Locate the cell with the specified text and output its [x, y] center coordinate. 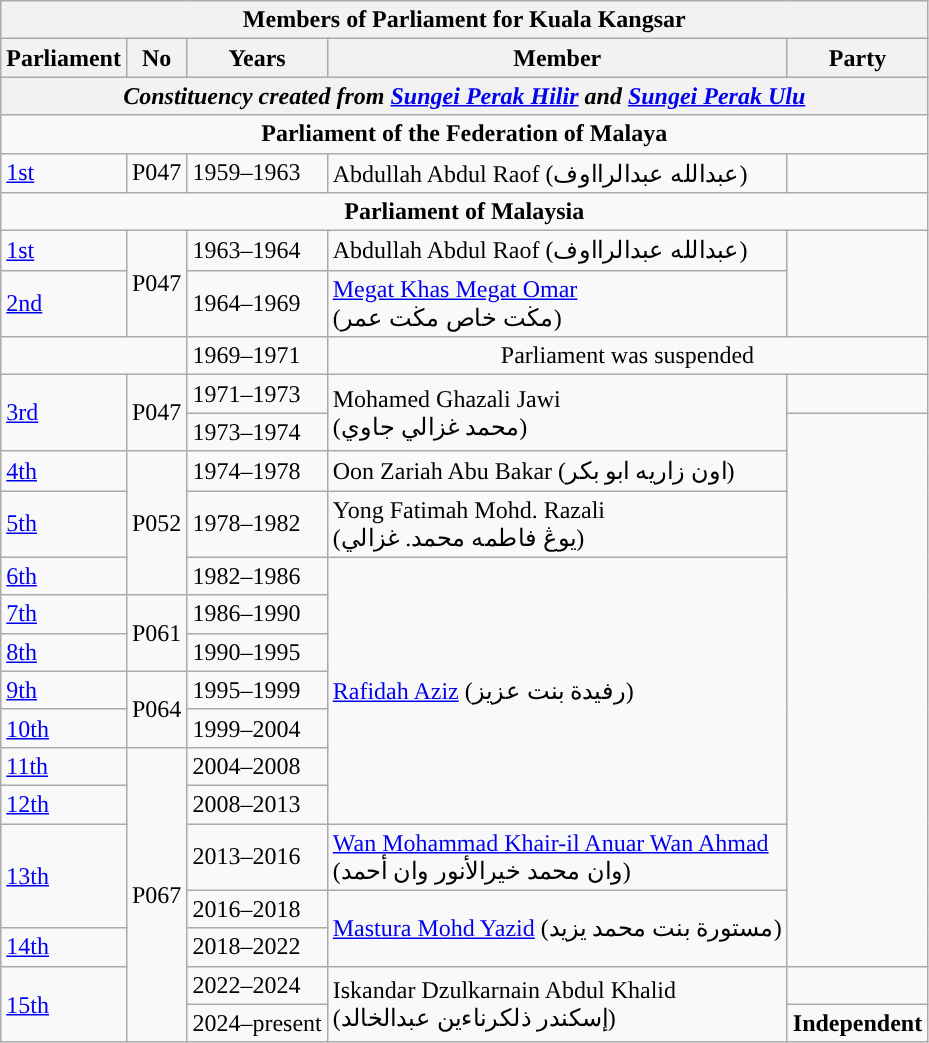
2004–2008 [257, 766]
15th [64, 1004]
1978–1982 [257, 524]
7th [64, 614]
3rd [64, 413]
2018–2022 [257, 947]
Mohamed Ghazali Jawi (محمد غزالي جاوي) [557, 413]
Parliament of the Federation of Malaya [464, 134]
Parliament was suspended [628, 356]
2022–2024 [257, 985]
Constituency created from Sungei Perak Hilir and Sungei Perak Ulu [464, 96]
12th [64, 804]
13th [64, 876]
6th [64, 576]
Megat Khas Megat Omar (مڬت خاص مڬت عمر) [557, 304]
5th [64, 524]
1999–2004 [257, 728]
P061 [156, 633]
Rafidah Aziz (رفيدة بنت عزيز) [557, 690]
1973–1974 [257, 432]
Member [557, 58]
1959–1963 [257, 173]
No [156, 58]
P052 [156, 523]
1990–1995 [257, 652]
Members of Parliament for Kuala Kangsar [464, 20]
Years [257, 58]
P067 [156, 894]
1995–1999 [257, 690]
11th [64, 766]
1964–1969 [257, 304]
4th [64, 471]
1971–1973 [257, 394]
2013–2016 [257, 858]
Iskandar Dzulkarnain Abdul Khalid (إسكندر ذلكرناءين عبدالخالد) [557, 1004]
8th [64, 652]
Parliament [64, 58]
Mastura Mohd Yazid (مستورة بنت محمد يزيد) [557, 928]
1974–1978 [257, 471]
14th [64, 947]
Wan Mohammad Khair-il Anuar Wan Ahmad (وان محمد خيرالأنور وان أحمد) [557, 858]
P064 [156, 709]
1982–1986 [257, 576]
9th [64, 690]
1969–1971 [257, 356]
Party [857, 58]
2nd [64, 304]
10th [64, 728]
2008–2013 [257, 804]
2016–2018 [257, 909]
1963–1964 [257, 251]
1986–1990 [257, 614]
Oon Zariah Abu Bakar (اون زاريه ابو بكر) [557, 471]
Independent [857, 1023]
2024–present [257, 1023]
Parliament of Malaysia [464, 212]
Yong Fatimah Mohd. Razali (يوڠ فاطمه محمد. غزالي) [557, 524]
